Find where the given text appears and provide that cell's center as (X, Y) coordinate. 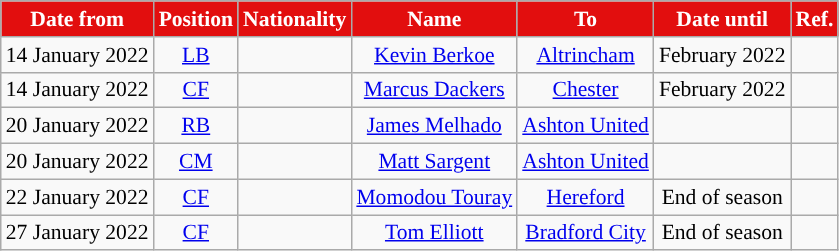
Name (434, 19)
Date from (78, 19)
To (586, 19)
Momodou Touray (434, 197)
CM (196, 162)
Chester (586, 90)
22 January 2022 (78, 197)
Date until (722, 19)
LB (196, 55)
Marcus Dackers (434, 90)
27 January 2022 (78, 233)
RB (196, 126)
Altrincham (586, 55)
Position (196, 19)
Matt Sargent (434, 162)
Tom Elliott (434, 233)
Kevin Berkoe (434, 55)
Ref. (814, 19)
Hereford (586, 197)
Nationality (294, 19)
Bradford City (586, 233)
James Melhado (434, 126)
